Determine the [x, y] coordinate at the center of the cell enclosing the given text.  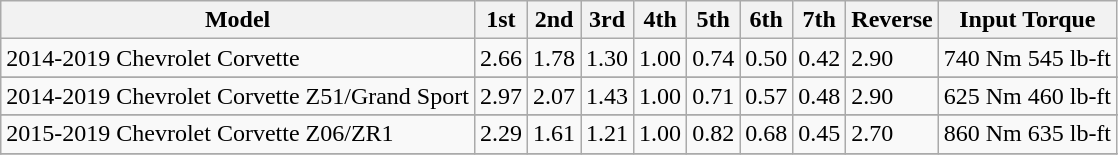
1.61 [554, 134]
0.57 [766, 96]
1st [500, 20]
Reverse [892, 20]
2.70 [892, 134]
0.74 [714, 58]
625 Nm 460 lb-ft [1027, 96]
2014-2019 Chevrolet Corvette Z51/Grand Sport [238, 96]
2015-2019 Chevrolet Corvette Z06/ZR1 [238, 134]
0.48 [820, 96]
1.30 [608, 58]
4th [660, 20]
3rd [608, 20]
2014-2019 Chevrolet Corvette [238, 58]
6th [766, 20]
2.97 [500, 96]
860 Nm 635 lb-ft [1027, 134]
1.43 [608, 96]
0.42 [820, 58]
7th [820, 20]
2nd [554, 20]
0.68 [766, 134]
0.71 [714, 96]
0.45 [820, 134]
1.21 [608, 134]
1.78 [554, 58]
2.29 [500, 134]
0.50 [766, 58]
2.66 [500, 58]
2.07 [554, 96]
740 Nm 545 lb-ft [1027, 58]
0.82 [714, 134]
Input Torque [1027, 20]
5th [714, 20]
Model [238, 20]
